Scan for the cell matching the given text and deliver its [x, y] coordinate at center. 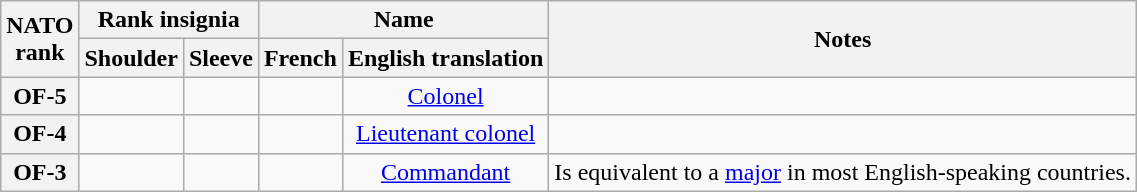
OF-4 [40, 134]
Shoulder [131, 58]
Rank insignia [168, 20]
French [300, 58]
Name [403, 20]
Lieutenant colonel [445, 134]
Sleeve [220, 58]
Colonel [445, 96]
Commandant [445, 172]
OF-5 [40, 96]
Notes [843, 39]
NATOrank [40, 39]
OF-3 [40, 172]
English translation [445, 58]
Is equivalent to a major in most English-speaking countries. [843, 172]
